Return [x, y] of the center of cell containing provided text 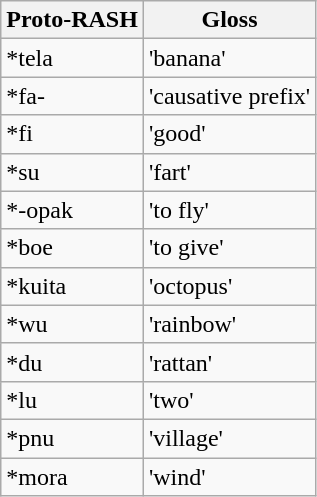
'village' [229, 438]
'rattan' [229, 362]
'to fly' [229, 210]
'octopus' [229, 286]
*su [72, 172]
'banana' [229, 58]
*boe [72, 248]
'two' [229, 400]
*wu [72, 324]
*kuita [72, 286]
*tela [72, 58]
'rainbow' [229, 324]
'causative prefix' [229, 96]
*du [72, 362]
*fa- [72, 96]
*pnu [72, 438]
Proto-RASH [72, 20]
*-opak [72, 210]
'fart' [229, 172]
*fi [72, 134]
'wind' [229, 477]
'good' [229, 134]
'to give' [229, 248]
*mora [72, 477]
Gloss [229, 20]
*lu [72, 400]
